Search for the cell housing the specified text and yield its [X, Y] center coordinate. 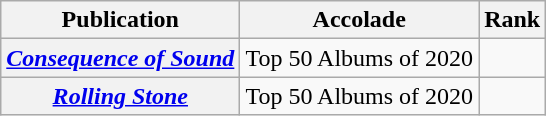
Rolling Stone [120, 96]
Publication [120, 20]
Consequence of Sound [120, 58]
Accolade [360, 20]
Rank [512, 20]
